Provide the [X, Y] coordinate of the cell's center where the given text is located.  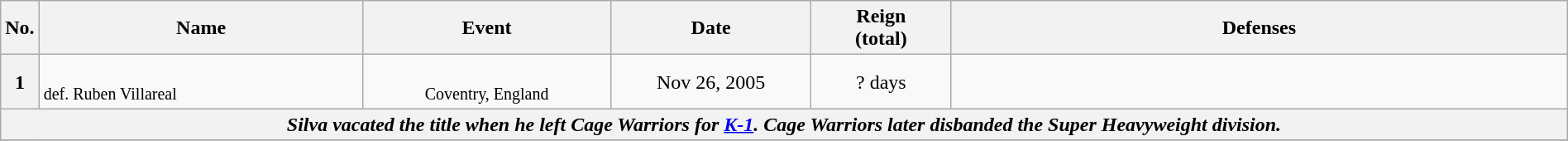
Defenses [1260, 28]
Event [486, 28]
Name [201, 28]
Silva vacated the title when he left Cage Warriors for K-1. Cage Warriors later disbanded the Super Heavyweight division. [784, 124]
def. Ruben Villareal [201, 81]
? days [882, 81]
1 [20, 81]
Coventry, England [486, 81]
No. [20, 28]
Date [711, 28]
Reign(total) [882, 28]
Nov 26, 2005 [711, 81]
